For the text-containing cell, return its midpoint in (X, Y) coordinate format. 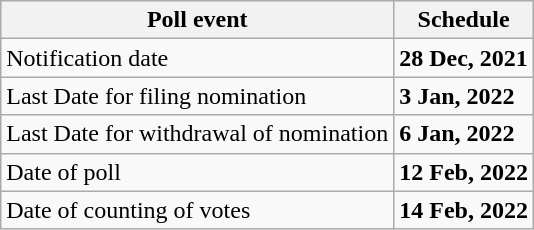
28 Dec, 2021 (464, 58)
Last Date for filing nomination (198, 96)
Notification date (198, 58)
Poll event (198, 20)
6 Jan, 2022 (464, 134)
14 Feb, 2022 (464, 210)
3 Jan, 2022 (464, 96)
12 Feb, 2022 (464, 172)
Schedule (464, 20)
Date of poll (198, 172)
Date of counting of votes (198, 210)
Last Date for withdrawal of nomination (198, 134)
